Pinpoint the cell where the given text exists, returning its [x, y] midpoint coordinate. 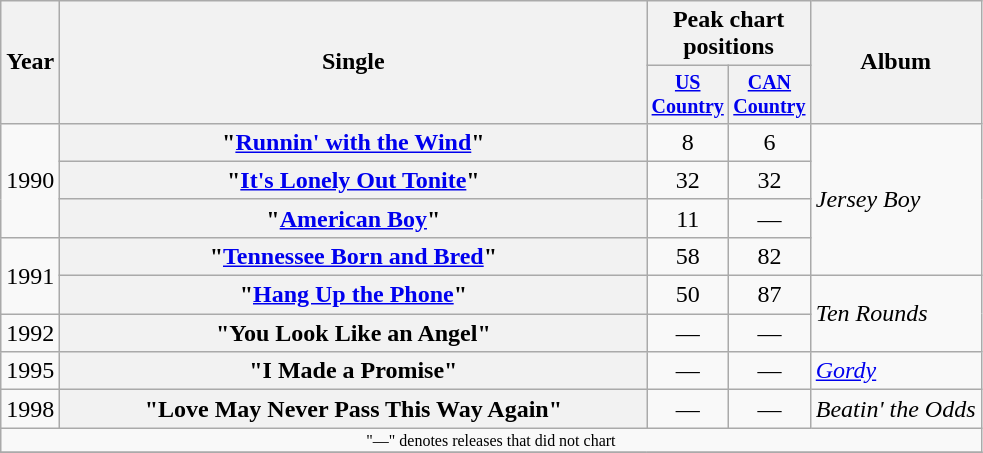
Single [354, 62]
"Hang Up the Phone" [354, 295]
87 [770, 295]
"Love May Never Pass This Way Again" [354, 409]
Jersey Boy [896, 199]
Peak chartpositions [728, 34]
"American Boy" [354, 218]
Gordy [896, 371]
1990 [30, 180]
1991 [30, 275]
US Country [688, 94]
"You Look Like an Angel" [354, 333]
"I Made a Promise" [354, 371]
"—" denotes releases that did not chart [491, 440]
Album [896, 62]
6 [770, 142]
"Tennessee Born and Bred" [354, 256]
11 [688, 218]
Ten Rounds [896, 314]
Year [30, 62]
"Runnin' with the Wind" [354, 142]
CAN Country [770, 94]
1998 [30, 409]
"It's Lonely Out Tonite" [354, 180]
1992 [30, 333]
Beatin' the Odds [896, 409]
82 [770, 256]
58 [688, 256]
50 [688, 295]
1995 [30, 371]
8 [688, 142]
